Return the (x, y) coordinate for the center point of the cell that contains the specified text.  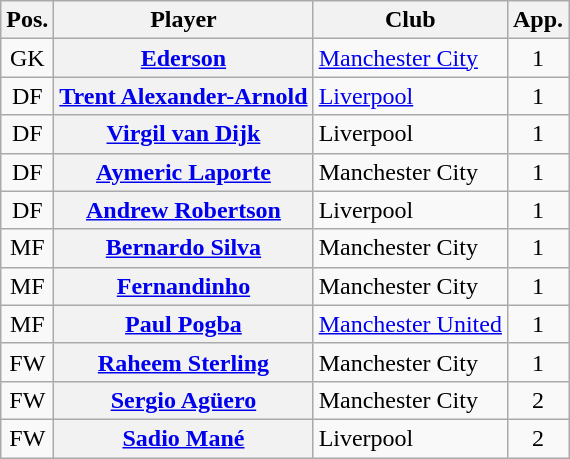
Sadio Mané (184, 438)
GK (28, 58)
Bernardo Silva (184, 248)
App. (538, 20)
Player (184, 20)
Pos. (28, 20)
Sergio Agüero (184, 400)
Aymeric Laporte (184, 172)
Trent Alexander-Arnold (184, 96)
Paul Pogba (184, 324)
Raheem Sterling (184, 362)
Andrew Robertson (184, 210)
Fernandinho (184, 286)
Ederson (184, 58)
Virgil van Dijk (184, 134)
Manchester United (410, 324)
Club (410, 20)
